Identify which cell holds the provided text, then report its [X, Y] central coordinate. 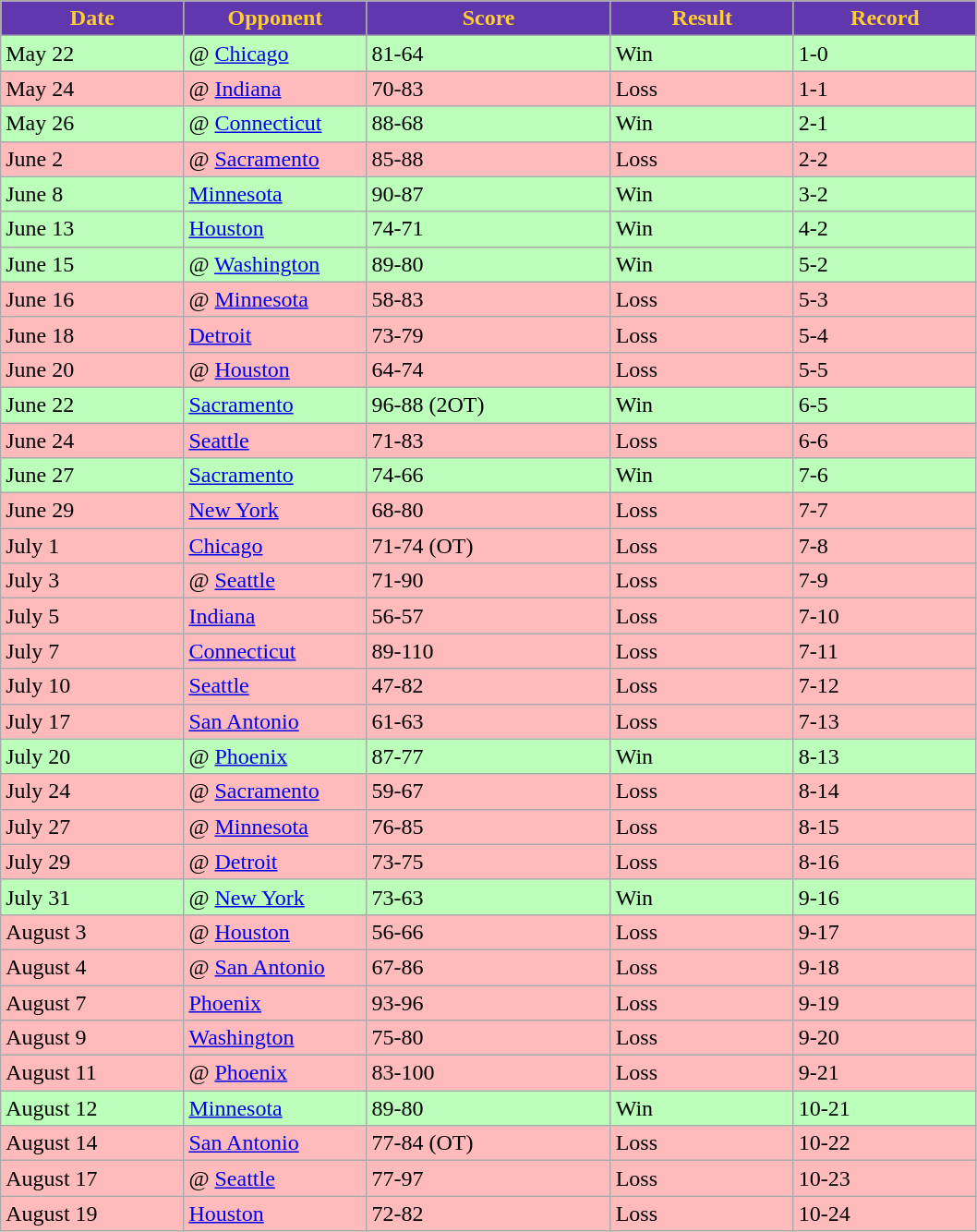
July 27 [92, 827]
@ Detroit [275, 862]
2-1 [885, 124]
Washington [275, 1038]
81-64 [488, 54]
Date [92, 18]
August 9 [92, 1038]
10-23 [885, 1178]
Score [488, 18]
July 10 [92, 686]
June 18 [92, 334]
9-17 [885, 932]
68-80 [488, 511]
July 3 [92, 581]
96-88 (2OT) [488, 405]
June 20 [92, 369]
7-7 [885, 511]
Result [702, 18]
July 7 [92, 651]
71-90 [488, 581]
74-71 [488, 229]
May 22 [92, 54]
August 17 [92, 1178]
August 4 [92, 967]
June 29 [92, 511]
9-16 [885, 897]
@ Chicago [275, 54]
5-2 [885, 264]
Detroit [275, 334]
6-5 [885, 405]
Opponent [275, 18]
8-13 [885, 756]
@ New York [275, 897]
2-2 [885, 159]
@ Indiana [275, 89]
87-77 [488, 756]
64-74 [488, 369]
July 1 [92, 546]
88-68 [488, 124]
Chicago [275, 546]
76-85 [488, 827]
74-66 [488, 476]
1-1 [885, 89]
90-87 [488, 194]
7-11 [885, 651]
July 20 [92, 756]
73-63 [488, 897]
85-88 [488, 159]
10-21 [885, 1108]
Phoenix [275, 1002]
77-97 [488, 1178]
Connecticut [275, 651]
June 8 [92, 194]
7-8 [885, 546]
August 14 [92, 1143]
June 13 [92, 229]
58-83 [488, 299]
10-22 [885, 1143]
June 27 [92, 476]
July 24 [92, 791]
@ Connecticut [275, 124]
83-100 [488, 1073]
July 17 [92, 721]
70-83 [488, 89]
June 15 [92, 264]
77-84 (OT) [488, 1143]
7-9 [885, 581]
9-18 [885, 967]
August 3 [92, 932]
5-5 [885, 369]
June 16 [92, 299]
August 11 [92, 1073]
7-6 [885, 476]
June 22 [92, 405]
New York [275, 511]
73-79 [488, 334]
July 29 [92, 862]
June 2 [92, 159]
August 7 [92, 1002]
August 12 [92, 1108]
Indiana [275, 616]
59-67 [488, 791]
May 26 [92, 124]
5-4 [885, 334]
9-21 [885, 1073]
56-57 [488, 616]
July 5 [92, 616]
3-2 [885, 194]
56-66 [488, 932]
5-3 [885, 299]
July 31 [92, 897]
89-110 [488, 651]
Record [885, 18]
7-12 [885, 686]
August 19 [92, 1214]
67-86 [488, 967]
71-83 [488, 441]
73-75 [488, 862]
72-82 [488, 1214]
May 24 [92, 89]
6-6 [885, 441]
8-15 [885, 827]
1-0 [885, 54]
4-2 [885, 229]
June 24 [92, 441]
93-96 [488, 1002]
8-14 [885, 791]
8-16 [885, 862]
75-80 [488, 1038]
61-63 [488, 721]
7-10 [885, 616]
7-13 [885, 721]
@ San Antonio [275, 967]
10-24 [885, 1214]
71-74 (OT) [488, 546]
@ Washington [275, 264]
47-82 [488, 686]
9-20 [885, 1038]
9-19 [885, 1002]
